Detect which cell encompasses the target text, then output its [X, Y] center coordinate. 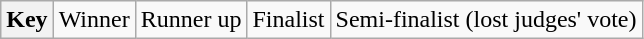
Finalist [288, 20]
Winner [94, 20]
Key [27, 20]
Runner up [191, 20]
Semi-finalist (lost judges' vote) [486, 20]
